Search for the cell housing the specified text and yield its [x, y] center coordinate. 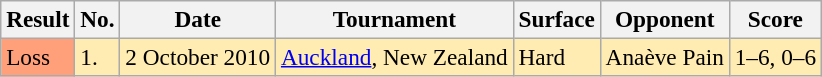
Loss [38, 57]
1–6, 0–6 [775, 57]
1. [98, 57]
Opponent [664, 19]
Surface [556, 19]
Tournament [395, 19]
No. [98, 19]
Anaève Pain [664, 57]
Score [775, 19]
Hard [556, 57]
2 October 2010 [198, 57]
Date [198, 19]
Result [38, 19]
Auckland, New Zealand [395, 57]
